Extract the (X, Y) coordinate from the center of the cell holding the provided text.  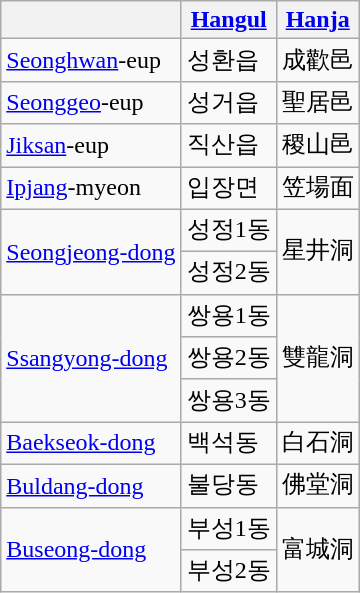
부성2동 (228, 572)
Seonggeo-eup (91, 102)
성환읍 (228, 60)
Ipjang-myeon (91, 188)
Buseong-dong (91, 550)
白石洞 (318, 444)
聖居邑 (318, 102)
쌍용3동 (228, 400)
백석동 (228, 444)
成歡邑 (318, 60)
稷山邑 (318, 146)
佛堂洞 (318, 486)
Ssangyong-dong (91, 358)
부성1동 (228, 528)
星井洞 (318, 252)
Seongjeong-dong (91, 252)
직산읍 (228, 146)
성거읍 (228, 102)
富城洞 (318, 550)
성정2동 (228, 274)
쌍용2동 (228, 358)
笠場面 (318, 188)
Baekseok-dong (91, 444)
Hanja (318, 20)
Hangul (228, 20)
Seonghwan-eup (91, 60)
Jiksan-eup (91, 146)
불당동 (228, 486)
입장면 (228, 188)
雙龍洞 (318, 358)
성정1동 (228, 230)
Buldang-dong (91, 486)
쌍용1동 (228, 316)
